Determine the (x, y) coordinate at the center of the cell enclosing the given text.  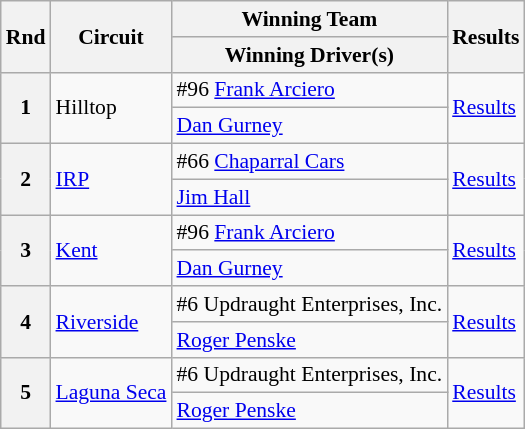
Kent (110, 250)
4 (26, 322)
2 (26, 180)
Winning Team (309, 19)
Riverside (110, 322)
Jim Hall (309, 197)
#66 Chaparral Cars (309, 162)
1 (26, 108)
Rnd (26, 36)
3 (26, 250)
Winning Driver(s) (309, 55)
Laguna Seca (110, 392)
Hilltop (110, 108)
Circuit (110, 36)
IRP (110, 180)
5 (26, 392)
